Search for the cell housing the specified text and yield its (x, y) center coordinate. 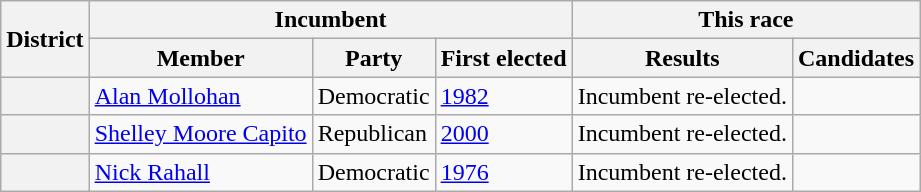
1982 (504, 96)
Member (200, 58)
Alan Mollohan (200, 96)
District (45, 39)
2000 (504, 134)
Nick Rahall (200, 172)
Shelley Moore Capito (200, 134)
1976 (504, 172)
First elected (504, 58)
Party (374, 58)
Republican (374, 134)
Candidates (856, 58)
Incumbent (330, 20)
Results (682, 58)
This race (746, 20)
